Output the [x, y] coordinate of the center of the cell containing the given text.  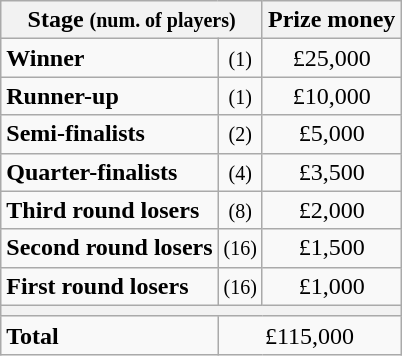
£25,000 [331, 58]
Second round losers [110, 248]
Total [110, 335]
(2) [240, 134]
£10,000 [331, 96]
Quarter-finalists [110, 172]
Third round losers [110, 210]
Runner-up [110, 96]
£2,000 [331, 210]
£115,000 [310, 335]
£3,500 [331, 172]
Stage (num. of players) [132, 20]
£5,000 [331, 134]
Winner [110, 58]
First round losers [110, 286]
Prize money [331, 20]
£1,000 [331, 286]
£1,500 [331, 248]
Semi-finalists [110, 134]
(4) [240, 172]
(8) [240, 210]
